Return the [X, Y] coordinate for the center point of the cell that contains the specified text.  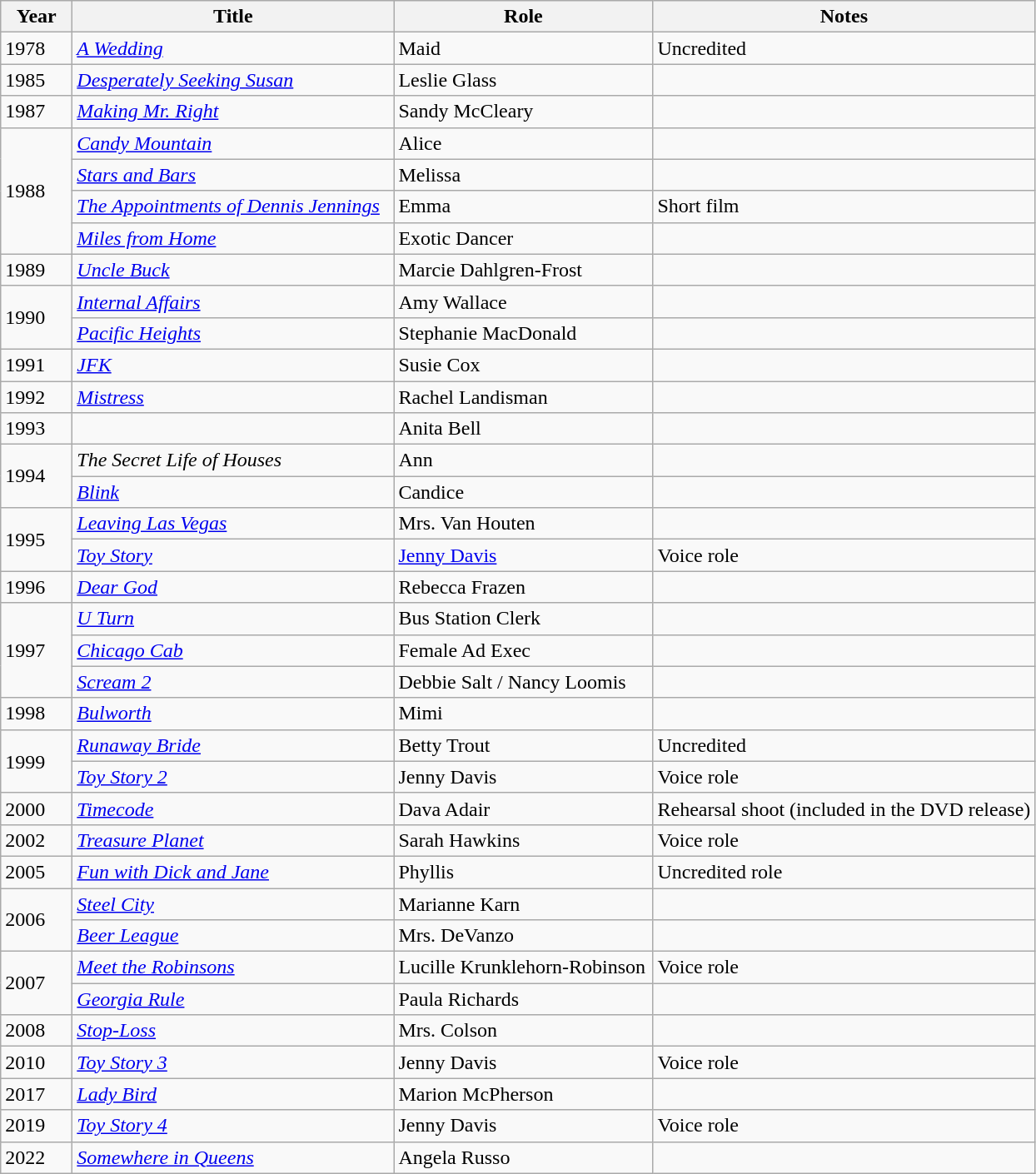
U Turn [233, 619]
Mistress [233, 397]
Alice [523, 143]
Betty Trout [523, 745]
Timecode [233, 808]
1995 [37, 540]
1990 [37, 317]
Toy Story [233, 555]
2008 [37, 1031]
Marianne Karn [523, 903]
1994 [37, 476]
Phyllis [523, 872]
Marcie Dahlgren-Frost [523, 270]
Angela Russo [523, 1157]
Anita Bell [523, 429]
Rebecca Frazen [523, 587]
Emma [523, 206]
1978 [37, 48]
Sarah Hawkins [523, 840]
Mrs. Van Houten [523, 524]
Somewhere in Queens [233, 1157]
Desperately Seeking Susan [233, 80]
2019 [37, 1126]
A Wedding [233, 48]
Toy Story 2 [233, 777]
1989 [37, 270]
Beer League [233, 936]
Maid [523, 48]
Year [37, 17]
Fun with Dick and Jane [233, 872]
Candice [523, 492]
2010 [37, 1062]
Lady Bird [233, 1094]
Leaving Las Vegas [233, 524]
Female Ad Exec [523, 650]
Chicago Cab [233, 650]
Toy Story 4 [233, 1126]
1998 [37, 714]
Pacific Heights [233, 333]
Mrs. Colson [523, 1031]
2002 [37, 840]
Mrs. DeVanzo [523, 936]
Exotic Dancer [523, 238]
Blink [233, 492]
Treasure Planet [233, 840]
2006 [37, 919]
2022 [37, 1157]
Internal Affairs [233, 301]
Toy Story 3 [233, 1062]
2017 [37, 1094]
Stephanie MacDonald [523, 333]
Miles from Home [233, 238]
The Secret Life of Houses [233, 460]
Leslie Glass [523, 80]
JFK [233, 365]
Rehearsal shoot (included in the DVD release) [844, 808]
2000 [37, 808]
Stop-Loss [233, 1031]
1996 [37, 587]
Uncredited role [844, 872]
Uncle Buck [233, 270]
1997 [37, 650]
Dava Adair [523, 808]
Ann [523, 460]
Meet the Robinsons [233, 968]
1992 [37, 397]
1993 [37, 429]
2007 [37, 983]
Amy Wallace [523, 301]
Notes [844, 17]
Paula Richards [523, 999]
1985 [37, 80]
Candy Mountain [233, 143]
Marion McPherson [523, 1094]
Scream 2 [233, 682]
Runaway Bride [233, 745]
Making Mr. Right [233, 112]
Bulworth [233, 714]
1988 [37, 191]
Short film [844, 206]
Debbie Salt / Nancy Loomis [523, 682]
Role [523, 17]
1991 [37, 365]
Bus Station Clerk [523, 619]
2005 [37, 872]
Title [233, 17]
1999 [37, 761]
Lucille Krunklehorn-Robinson [523, 968]
Susie Cox [523, 365]
Dear God [233, 587]
Sandy McCleary [523, 112]
Mimi [523, 714]
The Appointments of Dennis Jennings [233, 206]
Melissa [523, 175]
Georgia Rule [233, 999]
Steel City [233, 903]
Stars and Bars [233, 175]
Rachel Landisman [523, 397]
1987 [37, 112]
